Extract the (x, y) coordinate from the center of the cell holding the provided text.  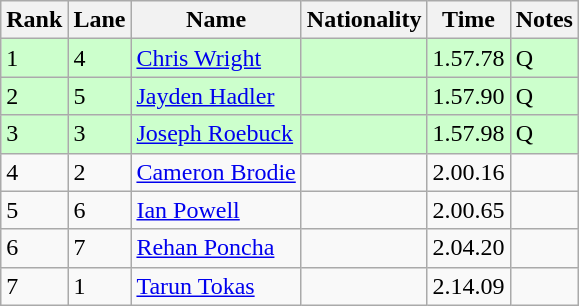
Ian Powell (216, 210)
Tarun Tokas (216, 286)
Jayden Hadler (216, 96)
1.57.90 (468, 96)
1.57.78 (468, 58)
2.00.65 (468, 210)
Notes (544, 20)
2.04.20 (468, 248)
Name (216, 20)
Time (468, 20)
Chris Wright (216, 58)
Nationality (364, 20)
2.14.09 (468, 286)
Rehan Poncha (216, 248)
2.00.16 (468, 172)
Lane (100, 20)
1.57.98 (468, 134)
Cameron Brodie (216, 172)
Rank (34, 20)
Joseph Roebuck (216, 134)
